Find where the given text appears and provide that cell's center as [X, Y] coordinate. 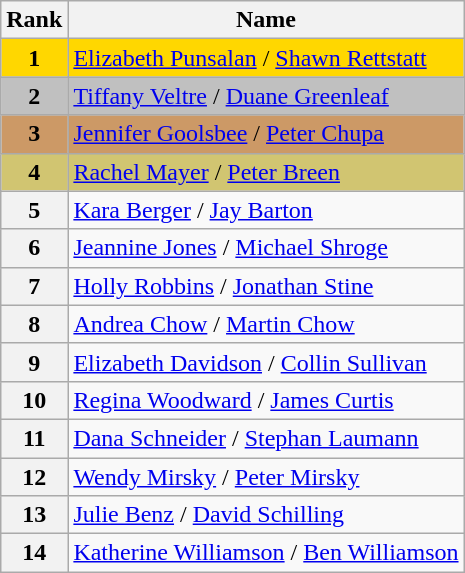
Kara Berger / Jay Barton [266, 210]
6 [34, 248]
4 [34, 172]
14 [34, 553]
7 [34, 286]
Julie Benz / David Schilling [266, 515]
2 [34, 96]
10 [34, 400]
Andrea Chow / Martin Chow [266, 324]
12 [34, 477]
Rachel Mayer / Peter Breen [266, 172]
Name [266, 20]
Katherine Williamson / Ben Williamson [266, 553]
Wendy Mirsky / Peter Mirsky [266, 477]
Dana Schneider / Stephan Laumann [266, 438]
8 [34, 324]
9 [34, 362]
3 [34, 134]
Jennifer Goolsbee / Peter Chupa [266, 134]
11 [34, 438]
13 [34, 515]
Elizabeth Punsalan / Shawn Rettstatt [266, 58]
5 [34, 210]
Rank [34, 20]
Tiffany Veltre / Duane Greenleaf [266, 96]
Regina Woodward / James Curtis [266, 400]
Jeannine Jones / Michael Shroge [266, 248]
Elizabeth Davidson / Collin Sullivan [266, 362]
Holly Robbins / Jonathan Stine [266, 286]
1 [34, 58]
